Extract the (x, y) coordinate from the center of the cell holding the provided text.  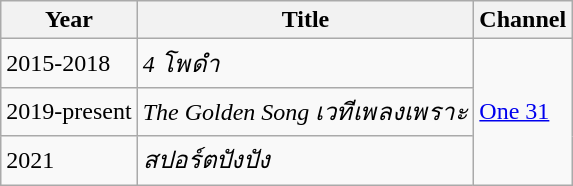
2015-2018 (69, 64)
2019-present (69, 112)
The Golden Song เวทีเพลงเพราะ (306, 112)
4 โพดำ (306, 64)
2021 (69, 160)
สปอร์ตปังปัง (306, 160)
Year (69, 20)
One 31 (523, 112)
Channel (523, 20)
Title (306, 20)
